Return (x, y) of the center of cell containing provided text 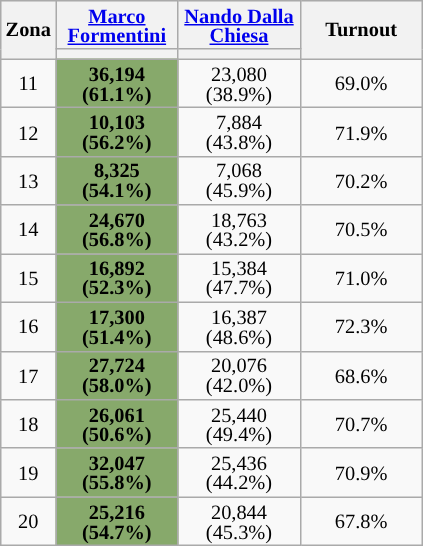
Nando Dalla Chiesa (239, 24)
70.2% (361, 180)
15 (28, 278)
69.0% (361, 84)
16 (28, 326)
17 (28, 376)
70.5% (361, 230)
68.6% (361, 376)
14 (28, 230)
8,325 (54.1%) (117, 180)
23,080 (38.9%) (239, 84)
19 (28, 472)
36,194 (61.1%) (117, 84)
11 (28, 84)
70.7% (361, 424)
17,300 (51.4%) (117, 326)
7,884 (43.8%) (239, 132)
20,844 (45.3%) (239, 522)
18,763 (43.2%) (239, 230)
24,670 (56.8%) (117, 230)
27,724 (58.0%) (117, 376)
72.3% (361, 326)
32,047 (55.8%) (117, 472)
18 (28, 424)
20 (28, 522)
Zona (28, 29)
10,103 (56.2%) (117, 132)
71.0% (361, 278)
26,061 (50.6%) (117, 424)
Marco Formentini (117, 24)
70.9% (361, 472)
25,216 (54.7%) (117, 522)
16,387 (48.6%) (239, 326)
16,892 (52.3%) (117, 278)
71.9% (361, 132)
15,384 (47.7%) (239, 278)
20,076 (42.0%) (239, 376)
25,436 (44.2%) (239, 472)
12 (28, 132)
Turnout (361, 29)
25,440 (49.4%) (239, 424)
7,068 (45.9%) (239, 180)
67.8% (361, 522)
13 (28, 180)
